Identify which cell holds the provided text, then report its [X, Y] central coordinate. 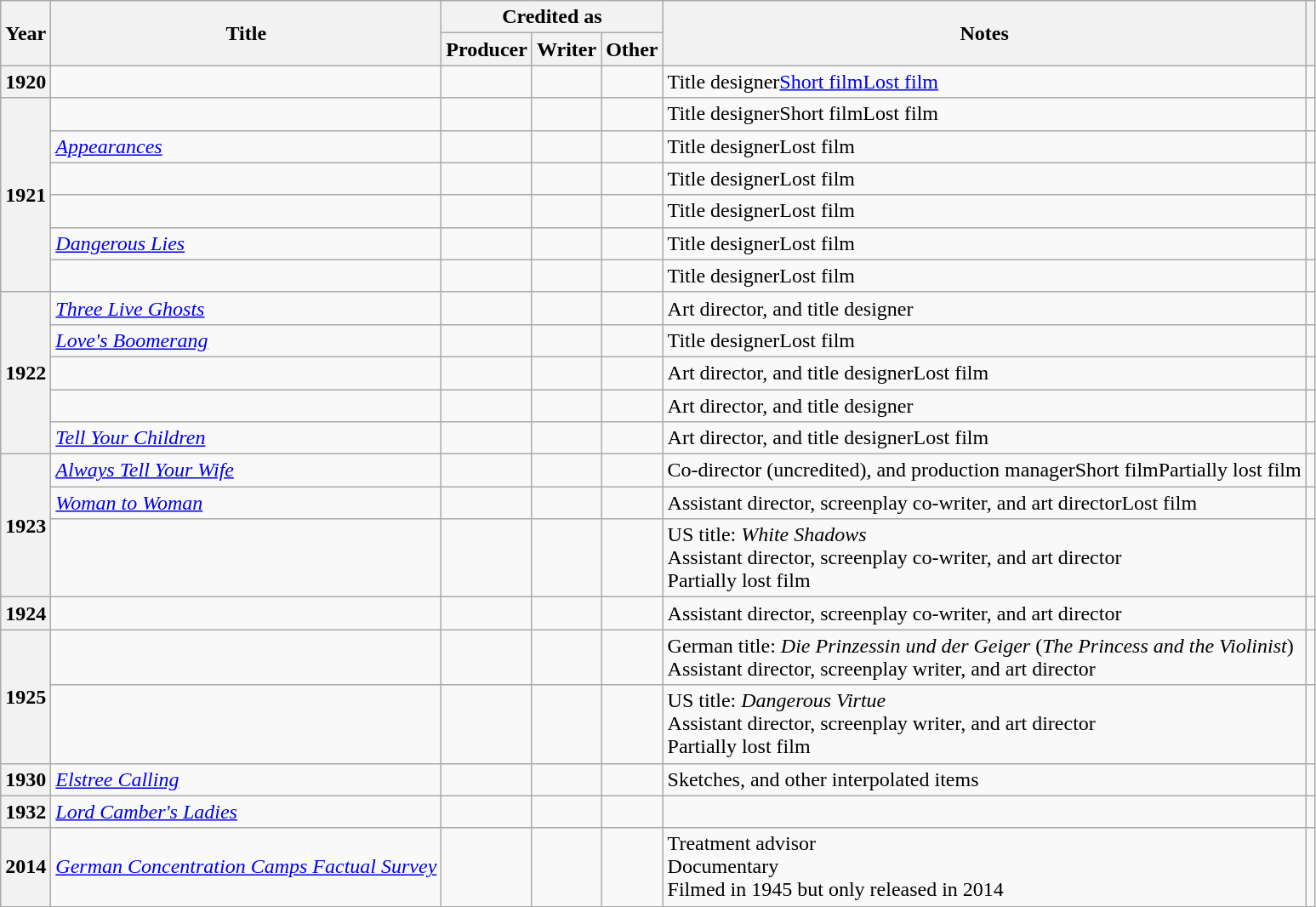
Woman to Woman [247, 503]
1925 [26, 696]
Elstree Calling [247, 779]
Always Tell Your Wife [247, 471]
1920 [26, 82]
Assistant director, screenplay co-writer, and art directorLost film [984, 503]
Title [247, 33]
1923 [26, 526]
Dangerous Lies [247, 243]
German title: Die Prinzessin und der Geiger (The Princess and the Violinist)Assistant director, screenplay writer, and art director [984, 657]
Assistant director, screenplay co-writer, and art director [984, 613]
1930 [26, 779]
1921 [26, 195]
US title: Dangerous VirtueAssistant director, screenplay writer, and art directorPartially lost film [984, 724]
Notes [984, 33]
Sketches, and other interpolated items [984, 779]
Tell Your Children [247, 438]
2014 [26, 867]
1932 [26, 812]
Love's Boomerang [247, 340]
US title: White ShadowsAssistant director, screenplay co-writer, and art directorPartially lost film [984, 558]
Other [632, 49]
1922 [26, 373]
Writer [567, 49]
Year [26, 33]
Producer [487, 49]
Co-director (uncredited), and production managerShort filmPartially lost film [984, 471]
Three Live Ghosts [247, 308]
Appearances [247, 146]
German Concentration Camps Factual Survey [247, 867]
Credited as [552, 17]
1924 [26, 613]
Lord Camber's Ladies [247, 812]
Treatment advisorDocumentaryFilmed in 1945 but only released in 2014 [984, 867]
